Scan for the cell matching the given text and deliver its [x, y] coordinate at center. 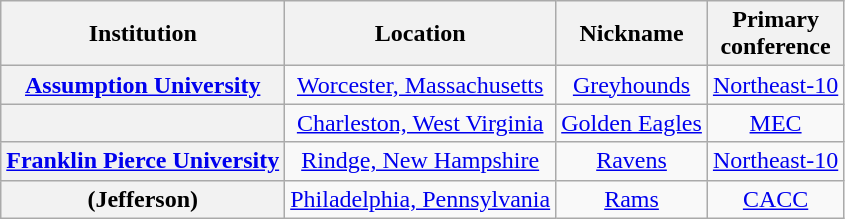
Charleston, West Virginia [420, 123]
Philadelphia, Pennsylvania [420, 199]
Golden Eagles [632, 123]
Rindge, New Hampshire [420, 161]
(Jefferson) [143, 199]
Location [420, 34]
Assumption University [143, 85]
Rams [632, 199]
MEC [775, 123]
CACC [775, 199]
Greyhounds [632, 85]
Worcester, Massachusetts [420, 85]
Nickname [632, 34]
Franklin Pierce University [143, 161]
Institution [143, 34]
Ravens [632, 161]
Primaryconference [775, 34]
